Capture the cell that displays the provided text and extract its (x, y) central coordinate. 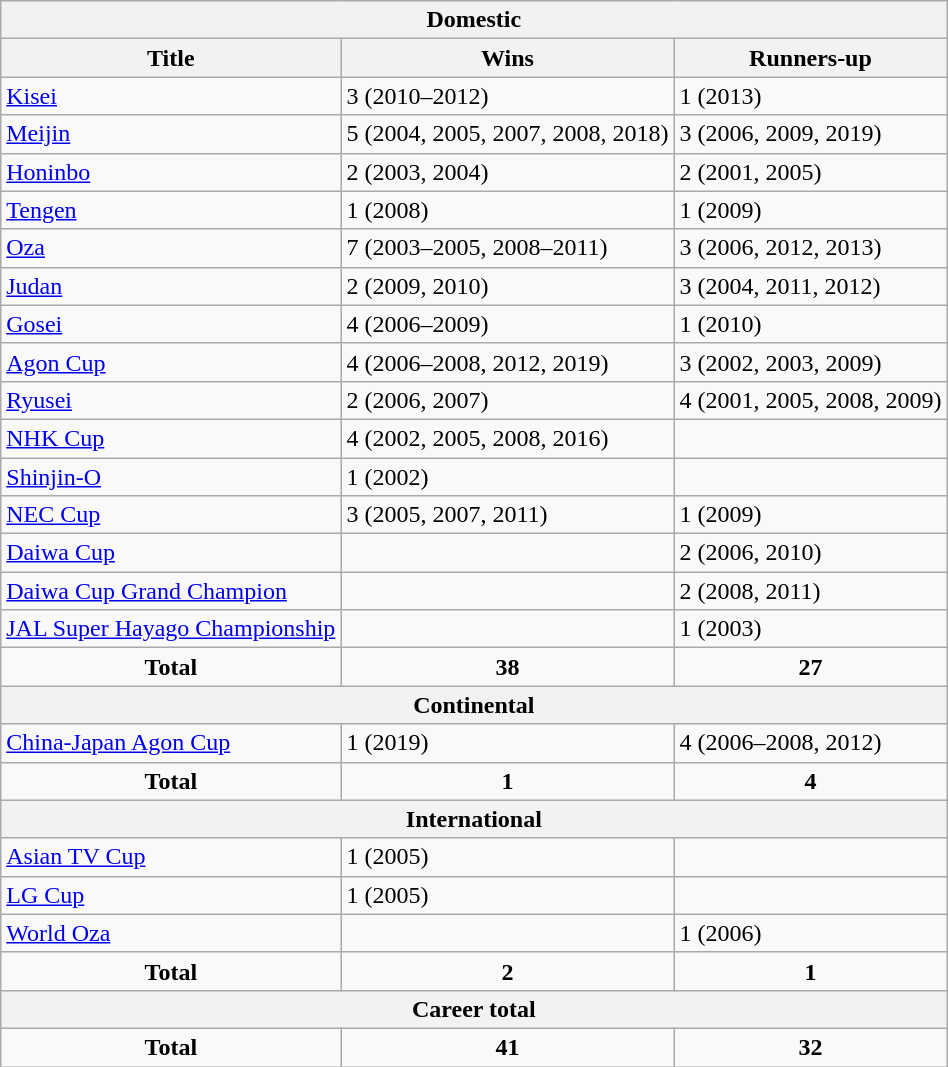
Title (171, 58)
27 (810, 667)
3 (2002, 2003, 2009) (810, 362)
World Oza (171, 933)
NEC Cup (171, 515)
3 (2010–2012) (508, 96)
2 (2006, 2010) (810, 553)
41 (508, 1047)
3 (2006, 2012, 2013) (810, 248)
Domestic (474, 20)
2 (508, 971)
1 (2019) (508, 743)
Gosei (171, 324)
1 (2010) (810, 324)
NHK Cup (171, 438)
2 (2008, 2011) (810, 591)
Shinjin-O (171, 477)
Wins (508, 58)
1 (2006) (810, 933)
LG Cup (171, 895)
4 (810, 781)
4 (2006–2009) (508, 324)
Honinbo (171, 172)
Career total (474, 1009)
3 (2006, 2009, 2019) (810, 134)
1 (2002) (508, 477)
4 (2002, 2005, 2008, 2016) (508, 438)
7 (2003–2005, 2008–2011) (508, 248)
2 (2006, 2007) (508, 400)
1 (2003) (810, 629)
Runners-up (810, 58)
5 (2004, 2005, 2007, 2008, 2018) (508, 134)
4 (2006–2008, 2012) (810, 743)
1 (2013) (810, 96)
4 (2001, 2005, 2008, 2009) (810, 400)
China-Japan Agon Cup (171, 743)
Kisei (171, 96)
38 (508, 667)
Daiwa Cup Grand Champion (171, 591)
4 (2006–2008, 2012, 2019) (508, 362)
Asian TV Cup (171, 857)
2 (2003, 2004) (508, 172)
3 (2004, 2011, 2012) (810, 286)
2 (2009, 2010) (508, 286)
32 (810, 1047)
3 (2005, 2007, 2011) (508, 515)
Continental (474, 705)
International (474, 819)
Ryusei (171, 400)
1 (2008) (508, 210)
Agon Cup (171, 362)
Daiwa Cup (171, 553)
2 (2001, 2005) (810, 172)
Judan (171, 286)
JAL Super Hayago Championship (171, 629)
Oza (171, 248)
Tengen (171, 210)
Meijin (171, 134)
